Return the (X, Y) coordinate for the center point of the cell that contains the specified text.  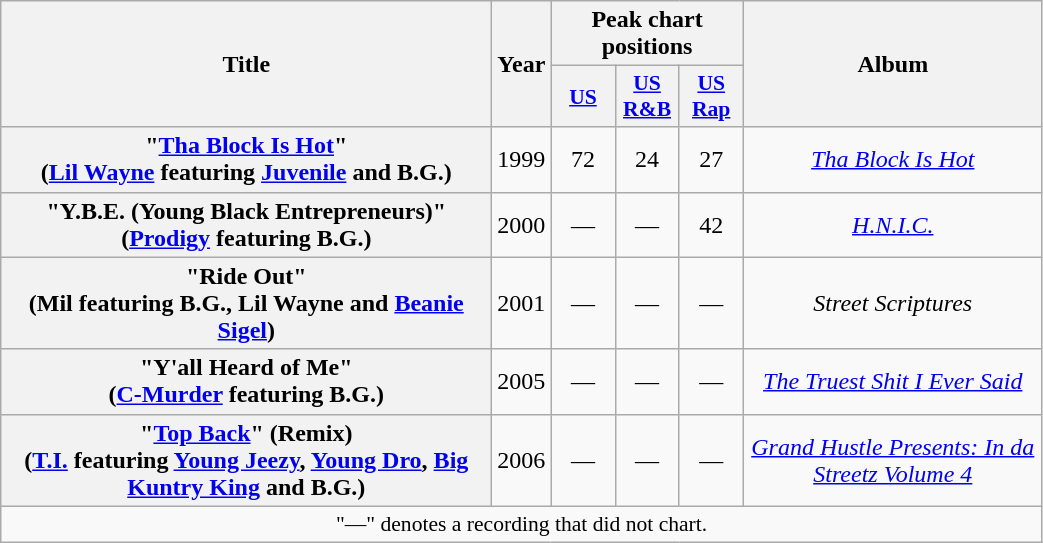
USRap (711, 96)
"—" denotes a recording that did not chart. (522, 524)
"Y'all Heard of Me"(C-Murder featuring B.G.) (246, 382)
Album (892, 64)
"Top Back" (Remix)(T.I. featuring Young Jeezy, Young Dro, Big Kuntry King and B.G.) (246, 460)
Peak chart positions (647, 34)
2005 (522, 382)
24 (647, 160)
2006 (522, 460)
2001 (522, 303)
Grand Hustle Presents: In da Streetz Volume 4 (892, 460)
Street Scriptures (892, 303)
Title (246, 64)
"Tha Block Is Hot"(Lil Wayne featuring Juvenile and B.G.) (246, 160)
"Ride Out"(Mil featuring B.G., Lil Wayne and Beanie Sigel) (246, 303)
The Truest Shit I Ever Said (892, 382)
2000 (522, 224)
USR&B (647, 96)
"Y.B.E. (Young Black Entrepreneurs)"(Prodigy featuring B.G.) (246, 224)
1999 (522, 160)
US (583, 96)
42 (711, 224)
Year (522, 64)
27 (711, 160)
Tha Block Is Hot (892, 160)
H.N.I.C. (892, 224)
72 (583, 160)
